Pinpoint the cell where the given text exists, returning its [x, y] midpoint coordinate. 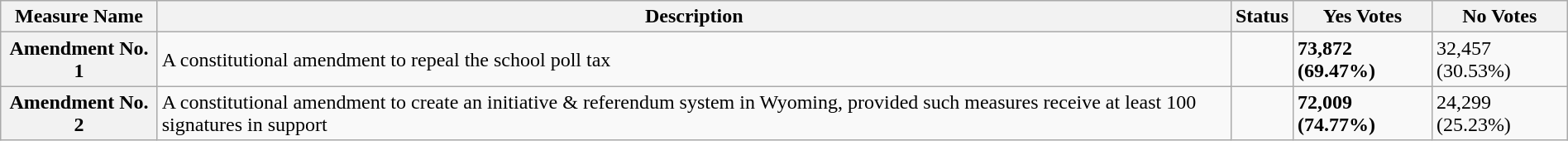
73,872 (69.47%) [1363, 60]
A constitutional amendment to repeal the school poll tax [694, 60]
Measure Name [79, 17]
Amendment No. 1 [79, 60]
72,009 (74.77%) [1363, 113]
A constitutional amendment to create an initiative & referendum system in Wyoming, provided such measures receive at least 100 signatures in support [694, 113]
Description [694, 17]
No Votes [1499, 17]
24,299 (25.23%) [1499, 113]
32,457 (30.53%) [1499, 60]
Amendment No. 2 [79, 113]
Yes Votes [1363, 17]
Status [1262, 17]
